Locate the cell with the specified text and output its (X, Y) center coordinate. 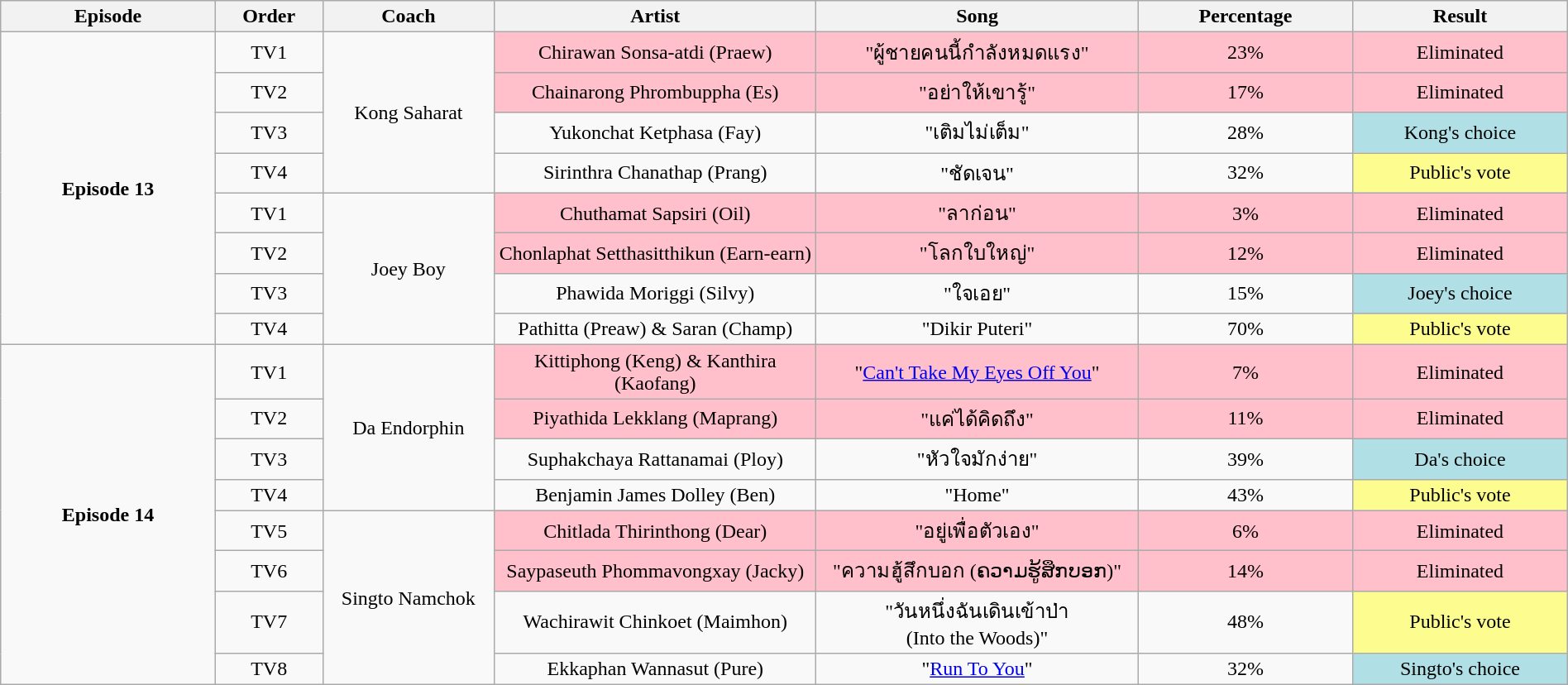
Episode (108, 17)
Song (978, 17)
Joey's choice (1460, 293)
Yukonchat Ketphasa (Fay) (655, 132)
28% (1245, 132)
12% (1245, 253)
Da Endorphin (409, 428)
TV7 (269, 622)
Kong Saharat (409, 113)
Kong's choice (1460, 132)
"Run To You" (978, 669)
3% (1245, 213)
"Home" (978, 495)
"เติมไม่เต็ม" (978, 132)
15% (1245, 293)
"อยู่เพื่อตัวเอง" (978, 531)
Sirinthra Chanathap (Prang) (655, 172)
17% (1245, 93)
"อย่าให้เขารู้" (978, 93)
Singto Namchok (409, 597)
Coach (409, 17)
48% (1245, 622)
Joey Boy (409, 269)
Chuthamat Sapsiri (Oil) (655, 213)
Ekkaphan Wannasut (Pure) (655, 669)
"Dikir Puteri" (978, 329)
43% (1245, 495)
"วันหนึ่งฉันเดินเข้าป่า (Into the Woods)" (978, 622)
11% (1245, 419)
Chitlada Thirinthong (Dear) (655, 531)
14% (1245, 571)
TV6 (269, 571)
Wachirawit Chinkoet (Maimhon) (655, 622)
TV8 (269, 669)
Chonlaphat Setthasitthikun (Earn-earn) (655, 253)
Chainarong Phrombuppha (Es) (655, 93)
Piyathida Lekklang (Maprang) (655, 419)
Percentage (1245, 17)
Benjamin James Dolley (Ben) (655, 495)
"ผู้ชายคนนี้กำลังหมดแรง" (978, 53)
"ลาก่อน" (978, 213)
Artist (655, 17)
6% (1245, 531)
"หัวใจมักง่าย" (978, 458)
Phawida Moriggi (Silvy) (655, 293)
Result (1460, 17)
"ชัดเจน" (978, 172)
Singto's choice (1460, 669)
Suphakchaya Rattanamai (Ploy) (655, 458)
Pathitta (Preaw) & Saran (Champ) (655, 329)
Saypaseuth Phommavongxay (Jacky) (655, 571)
Chirawan Sonsa-atdi (Praew) (655, 53)
Episode 13 (108, 189)
Kittiphong (Keng) & Kanthira (Kaofang) (655, 372)
TV5 (269, 531)
Da's choice (1460, 458)
"ใจเอย" (978, 293)
"แค่ได้คิดถึง" (978, 419)
23% (1245, 53)
Episode 14 (108, 515)
70% (1245, 329)
"โลกใบใหญ่" (978, 253)
Order (269, 17)
"Can't Take My Eyes Off You" (978, 372)
"ความฮู้สึกบอก (ຄວາມຮູ້ສຶກບອກ)" (978, 571)
39% (1245, 458)
7% (1245, 372)
